Capture the cell that displays the provided text and extract its [x, y] central coordinate. 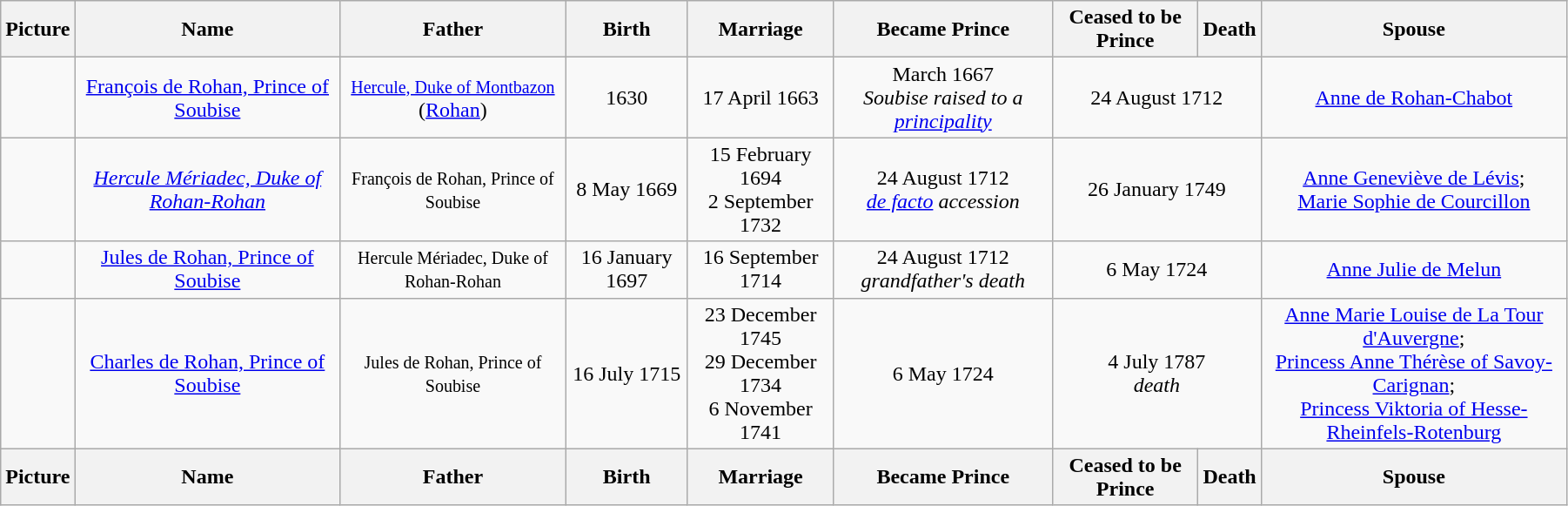
Charles de Rohan, Prince of Soubise [207, 373]
Hercule, Duke of Montbazon (Rohan) [452, 98]
8 May 1669 [627, 190]
1630 [627, 98]
24 August 1712grandfather's death [943, 270]
17 April 1663 [761, 98]
Anne de Rohan-Chabot [1413, 98]
16 July 1715 [627, 373]
24 August 1712de facto accession [943, 190]
16 September 1714 [761, 270]
March 1667Soubise raised to a principality [943, 98]
Anne Julie de Melun [1413, 270]
16 January 1697 [627, 270]
Anne Geneviève de Lévis;Marie Sophie de Courcillon [1413, 190]
24 August 1712 [1156, 98]
26 January 1749 [1156, 190]
15 February 16942 September 1732 [761, 190]
23 December 174529 December 17346 November 1741 [761, 373]
Anne Marie Louise de La Tour d'Auvergne;Princess Anne Thérèse of Savoy-Carignan; Princess Viktoria of Hesse-Rheinfels-Rotenburg [1413, 373]
4 July 1787death [1156, 373]
